From the cell containing the given text, extract its center point as [X, Y] coordinate. 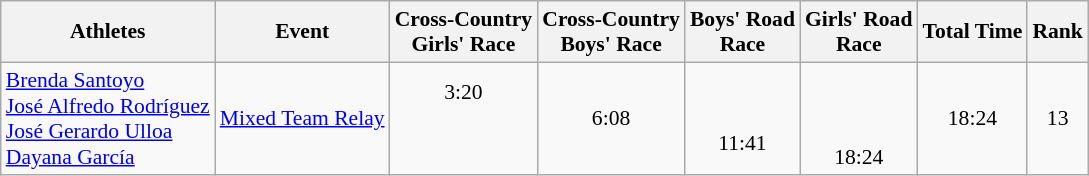
Mixed Team Relay [302, 118]
3:20 [464, 118]
6:08 [611, 118]
Rank [1058, 32]
Boys' RoadRace [742, 32]
13 [1058, 118]
Brenda SantoyoJosé Alfredo RodríguezJosé Gerardo UlloaDayana García [108, 118]
Total Time [972, 32]
11:41 [742, 118]
Athletes [108, 32]
Event [302, 32]
Girls' RoadRace [858, 32]
Cross-CountryBoys' Race [611, 32]
Cross-CountryGirls' Race [464, 32]
